Extract the [x, y] coordinate from the center of the cell holding the provided text.  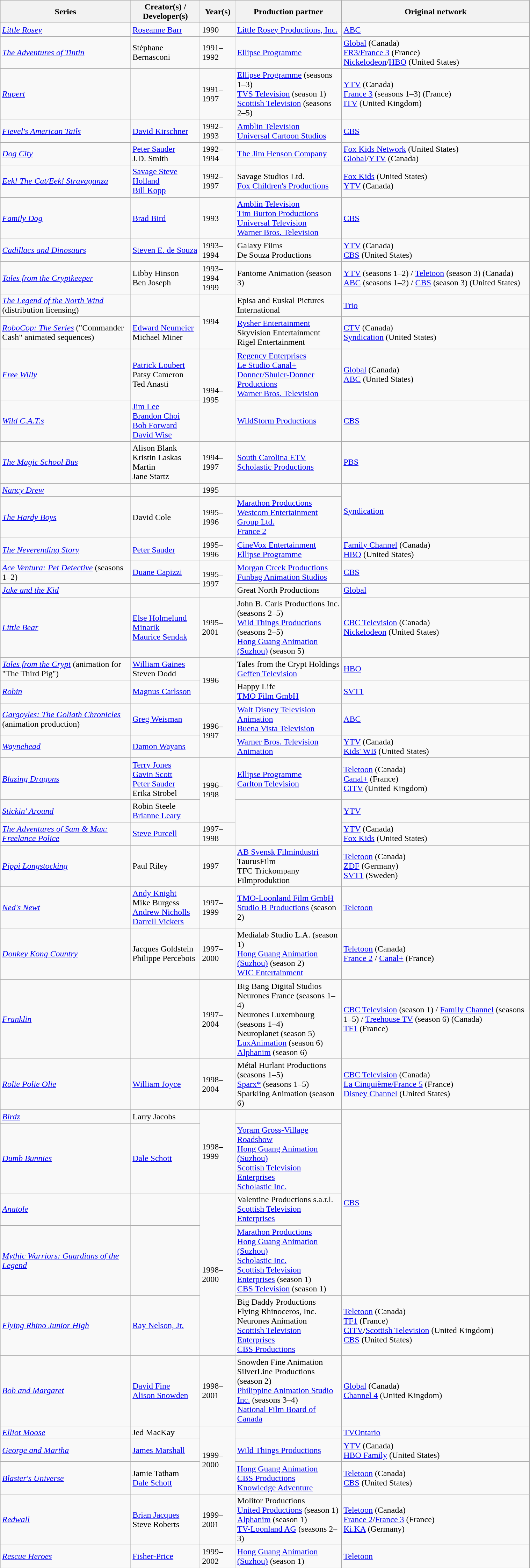
CineVox EntertainmentEllipse Programme [288, 550]
Wild C.A.T.s [66, 421]
Nancy Drew [66, 490]
Tales from the Cryptkeeper [66, 278]
Molitor ProductionsUnited Productions (season 1)Alphanim (season 1)TV-Loonland AG (seasons 2–3) [288, 1519]
TVOntario [436, 1432]
Yoram Gross-Village RoadshowHong Guang Animation (Suzhou)Scottish Television EnterprisesScholastic Inc. [288, 1158]
Robin [66, 692]
Rescue Heroes [66, 1556]
Fox Kids Network (United States)Global/YTV (Canada) [436, 154]
1998–1999 [218, 1152]
Robin SteeleBrianne Leary [166, 811]
YTV (Canada)France 3 (seasons 1–3) (France)ITV (United Kingdom) [436, 94]
YTV (seasons 1–2) / Teletoon (season 3) (Canada)ABC (seasons 1–2) / CBS (season 3) (United States) [436, 278]
Magnus Carlsson [166, 692]
Fievel's American Tails [66, 131]
Teletoon (Canada)France 2/France 3 (France)Ki.KA (Germany) [436, 1519]
1992–1994 [218, 154]
Greg Weisman [166, 719]
Valentine Productions s.a.r.l.Scottish Television Enterprises [288, 1209]
Year(s) [218, 12]
Ellipse Programme [288, 52]
1996 [218, 680]
Big Daddy ProductionsFlying Rhinoceros, Inc.Neurones AnimationScottish Television EnterprisesCBS Productions [288, 1325]
The Adventures of Sam & Max: Freelance Police [66, 834]
1999–2002 [218, 1556]
Cadillacs and Dinosaurs [66, 250]
Teletoon (Canada)TF1 (France)CITV/Scottish Television (United Kingdom)CBS (United States) [436, 1325]
Andy KnightMike BurgessAndrew NichollsDarrell Vickers [166, 908]
Tales from the Crypt HoldingsGeffen Television [288, 669]
Jacques GoldsteinPhilippe Percebois [166, 954]
Fantome Animation (season 3) [288, 278]
Hong Guang AnimationCBS ProductionsKnowledge Adventure [288, 1478]
Edward NeumeierMichael Miner [166, 333]
Eek! The Cat/Eek! Stravaganza [66, 181]
Savage Studios Ltd.Fox Children's Productions [288, 181]
PBS [436, 462]
1997–2004 [218, 1019]
1998–2001 [218, 1391]
Little Bear [66, 627]
Birdz [66, 1117]
Series [66, 12]
Little Rosey [66, 30]
Rysher EntertainmentSkyvision EntertainmentRigel Entertainment [288, 333]
SVT1 [436, 692]
CBC Television (Canada)La Cinquième/France 5 (France)Disney Channel (United States) [436, 1084]
Stickin' Around [66, 811]
David Cole [166, 518]
1994 [218, 321]
1995–1997 [218, 579]
Walt Disney Television AnimationBuena Vista Television [288, 719]
Great North Productions [288, 590]
George and Martha [66, 1451]
YTV (Canada)HBO Family (United States) [436, 1451]
Donkey Kong Country [66, 954]
South Carolina ETVScholastic Productions [288, 462]
Hong Guang Animation (Suzhou) (season 1) [288, 1556]
Larry Jacobs [166, 1117]
1994–1997 [218, 462]
Episa and Euskal Pictures International [288, 305]
Teletoon (Canada)Canal+ (France)CITV (United Kingdom) [436, 778]
Savage Steve HollandBill Kopp [166, 181]
1992–1997 [218, 181]
Amblin TelevisionUniversal Cartoon Studios [288, 131]
RoboCop: The Series ("Commander Cash" animated sequences) [66, 333]
Patrick LoubertPatsy CameronTed Anasti [166, 375]
The Legend of the North Wind (distribution licensing) [66, 305]
YTV (Canada)CBS (United States) [436, 250]
Galaxy FilmsDe Souza Productions [288, 250]
Wild Things Productions [288, 1451]
Original network [436, 12]
1993 [218, 218]
Brad Bird [166, 218]
Jim LeeBrandon ChoiBob ForwardDavid Wise [166, 421]
Teletoon (Canada)ZDF (Germany)SVT1 (Sweden) [436, 866]
Métal Hurlant Productions (seasons 1–5)Sparx* (seasons 1–5)Sparkling Animation (season 6) [288, 1084]
The Adventures of Tintin [66, 52]
Peter Sauder [166, 550]
Dale Schott [166, 1158]
1991–1992 [218, 52]
Ned's Newt [66, 908]
Production partner [288, 12]
Regency EnterprisesLe Studio Canal+Donner/Shuler-Donner ProductionsWarner Bros. Television [288, 375]
Jamie TathamDale Schott [166, 1478]
Syndication [436, 511]
Rolie Polie Olie [66, 1084]
Fisher-Price [166, 1556]
Medialab Studio L.A. (season 1)Hong Guang Animation (Suzhou) (season 2)WIC Entertainment [288, 954]
Family Dog [66, 218]
Blazing Dragons [66, 778]
David Kirschner [166, 131]
WildStorm Productions [288, 421]
Stéphane Bernasconi [166, 52]
Happy LifeTMO Film GmbH [288, 692]
HBO [436, 669]
1996–1998 [218, 790]
Elliot Moose [66, 1432]
AB Svensk FilmindustriTaurusFilmTFC Trickompany Filmproduktion [288, 866]
William Joyce [166, 1084]
Peter SauderJ.D. Smith [166, 154]
1997–1998 [218, 834]
Rupert [66, 94]
CBC Television (season 1) / Family Channel (seasons 1–5) / Treehouse TV (season 6) (Canada)TF1 (France) [436, 1019]
Roseanne Barr [166, 30]
YTV [436, 811]
Teletoon (Canada)France 2 / Canal+ (France) [436, 954]
Blaster's Universe [66, 1478]
Ace Ventura: Pet Detective (seasons 1–2) [66, 572]
Duane Capizzi [166, 572]
Morgan Creek ProductionsFunbag Animation Studios [288, 572]
Terry JonesGavin ScottPeter SauderErika Strobel [166, 778]
Dumb Bunnies [66, 1158]
Teletoon (Canada)CBS (United States) [436, 1478]
1997–2000 [218, 954]
YTV (Canada)Kids' WB (United States) [436, 746]
Marathon ProductionsHong Guang Animation (Suzhou)Scholastic Inc.Scottish Television Enterprises (season 1)CBS Television (season 1) [288, 1260]
1993–1994 [218, 250]
1995–2001 [218, 627]
Else Holmelund MinarikMaurice Sendak [166, 627]
Global (Canada)ABC (United States) [436, 375]
Ellipse Programme (seasons 1–3)TVS Television (season 1)Scottish Television (seasons 2–5) [288, 94]
Family Channel (Canada)HBO (United States) [436, 550]
Mythic Warriors: Guardians of the Legend [66, 1260]
Little Rosey Productions, Inc. [288, 30]
Waynehead [66, 746]
John B. Carls Productions Inc. (seasons 2–5)Wild Things Productions (seasons 2–5)Hong Guang Animation (Suzhou) (season 5) [288, 627]
Global (Canada)Channel 4 (United Kingdom) [436, 1391]
Warner Bros. Television Animation [288, 746]
1992–1993 [218, 131]
Damon Wayans [166, 746]
Jake and the Kid [66, 590]
Libby HinsonBen Joseph [166, 278]
Global [436, 590]
CBC Television (Canada)Nickelodeon (United States) [436, 627]
Snowden Fine AnimationSilverLine Productions (season 2)Philippine Animation Studio Inc. (seasons 3–4)National Film Board of Canada [288, 1391]
YTV (Canada)Fox Kids (United States) [436, 834]
CTV (Canada)Syndication (United States) [436, 333]
TMO-Loonland Film GmbHStudio B Productions (season 2) [288, 908]
Jed MacKay [166, 1432]
1991–1997 [218, 94]
Gargoyles: The Goliath Chronicles (animation production) [66, 719]
Ray Nelson, Jr. [166, 1325]
1998–2004 [218, 1084]
Ellipse ProgrammeCarlton Television [288, 778]
David FineAlison Snowden [166, 1391]
1999–2000 [218, 1460]
Franklin [66, 1019]
1997 [218, 866]
1995 [218, 490]
The Magic School Bus [66, 462]
James Marshall [166, 1451]
The Jim Henson Company [288, 154]
The Neverending Story [66, 550]
Dog City [66, 154]
Brian JacquesSteve Roberts [166, 1519]
1996–1997 [218, 730]
Alison BlankKristin Laskas MartinJane Startz [166, 462]
Trio [436, 305]
Tales from the Crypt (animation for "The Third Pig") [66, 669]
1997–1999 [218, 908]
Amblin TelevisionTim Burton ProductionsUniversal TelevisionWarner Bros. Television [288, 218]
Marathon ProductionsWestcom Entertainment Group Ltd.France 2 [288, 518]
Paul Riley [166, 866]
Free Willy [66, 375]
1993–19941999 [218, 278]
Global (Canada)FR3/France 3 (France)Nickelodeon/HBO (United States) [436, 52]
Creator(s) / Developer(s) [166, 12]
Anatole [66, 1209]
The Hardy Boys [66, 518]
Pippi Longstocking [66, 866]
Redwall [66, 1519]
Steve Purcell [166, 834]
Bob and Margaret [66, 1391]
Flying Rhino Junior High [66, 1325]
1998–2000 [218, 1274]
1990 [218, 30]
1999–2001 [218, 1519]
Fox Kids (United States)YTV (Canada) [436, 181]
Steven E. de Souza [166, 250]
William GainesSteven Dodd [166, 669]
1994–1995 [218, 395]
